Extract the (x, y) coordinate from the center of the cell holding the provided text.  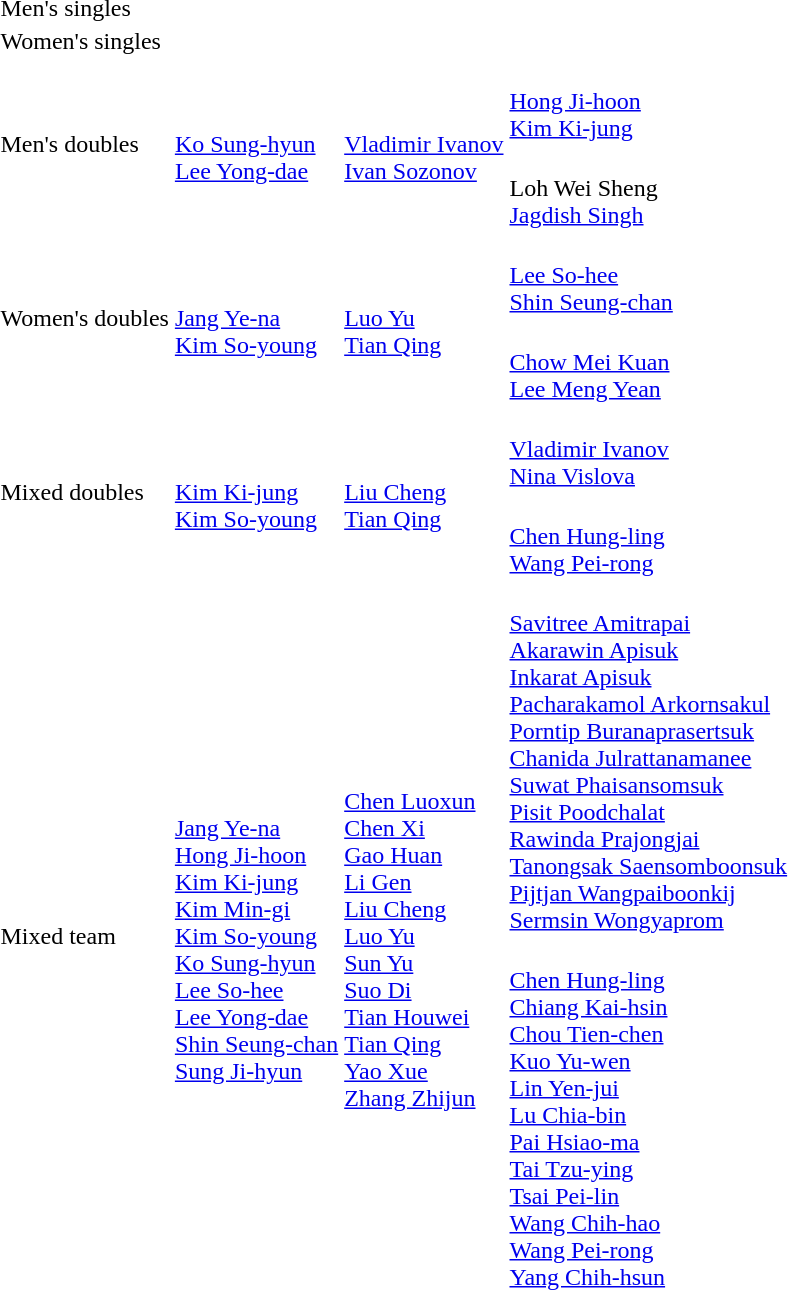
Luo Yu Tian Qing (424, 318)
Liu Cheng Tian Qing (424, 492)
Vladimir Ivanov Ivan Sozonov (424, 144)
Jang Ye-na Kim So-young (256, 318)
Kim Ki-jung Kim So-young (256, 492)
Ko Sung-hyun Lee Yong-dae (256, 144)
